Search for the cell housing the specified text and yield its [X, Y] center coordinate. 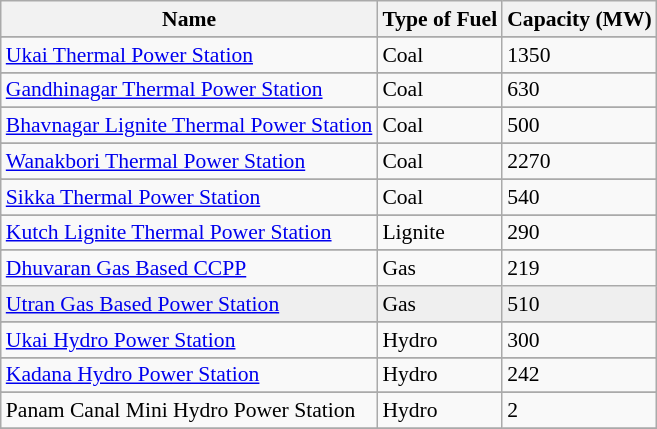
300 [580, 340]
219 [580, 269]
Wanakbori Thermal Power Station [190, 162]
Gandhinagar Thermal Power Station [190, 90]
Name [190, 19]
Type of Fuel [440, 19]
242 [580, 375]
540 [580, 197]
Bhavnagar Lignite Thermal Power Station [190, 126]
290 [580, 233]
Capacity (MW) [580, 19]
1350 [580, 55]
2 [580, 411]
510 [580, 304]
630 [580, 90]
Panam Canal Mini Hydro Power Station [190, 411]
Dhuvaran Gas Based CCPP [190, 269]
Ukai Hydro Power Station [190, 340]
500 [580, 126]
Lignite [440, 233]
Sikka Thermal Power Station [190, 197]
Utran Gas Based Power Station [190, 304]
2270 [580, 162]
Kutch Lignite Thermal Power Station [190, 233]
Ukai Thermal Power Station [190, 55]
Kadana Hydro Power Station [190, 375]
